Identify which cell holds the provided text, then report its (x, y) central coordinate. 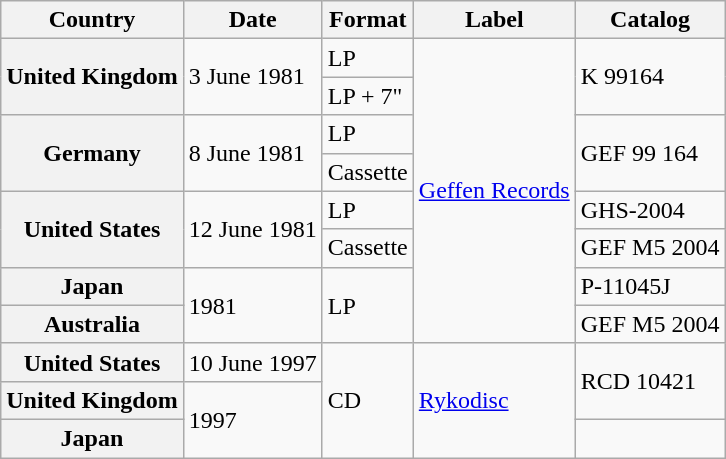
GHS-2004 (650, 210)
GEF 99 164 (650, 153)
8 June 1981 (252, 153)
Australia (92, 324)
Country (92, 20)
10 June 1997 (252, 362)
12 June 1981 (252, 229)
K 99164 (650, 77)
Format (368, 20)
3 June 1981 (252, 77)
1981 (252, 305)
Rykodisc (494, 400)
Germany (92, 153)
CD (368, 400)
P-11045J (650, 286)
Geffen Records (494, 191)
1997 (252, 419)
Catalog (650, 20)
Date (252, 20)
Label (494, 20)
RCD 10421 (650, 381)
LP + 7" (368, 96)
